Search for the cell housing the specified text and yield its [X, Y] center coordinate. 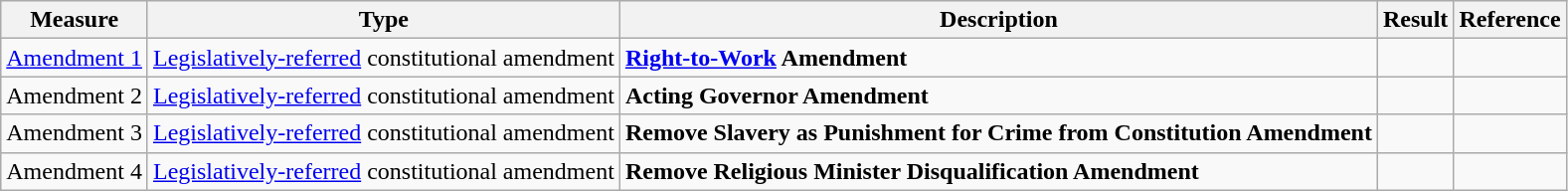
Amendment 1 [75, 58]
Acting Governor Amendment [998, 95]
Right-to-Work Amendment [998, 58]
Remove Religious Minister Disqualification Amendment [998, 171]
Amendment 4 [75, 171]
Description [998, 20]
Amendment 3 [75, 133]
Amendment 2 [75, 95]
Measure [75, 20]
Type [384, 20]
Result [1415, 20]
Remove Slavery as Punishment for Crime from Constitution Amendment [998, 133]
Reference [1509, 20]
